Identify which cell holds the provided text, then report its [X, Y] central coordinate. 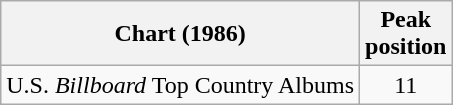
Chart (1986) [180, 34]
U.S. Billboard Top Country Albums [180, 85]
11 [406, 85]
Peakposition [406, 34]
